Capture the cell that displays the provided text and extract its (x, y) central coordinate. 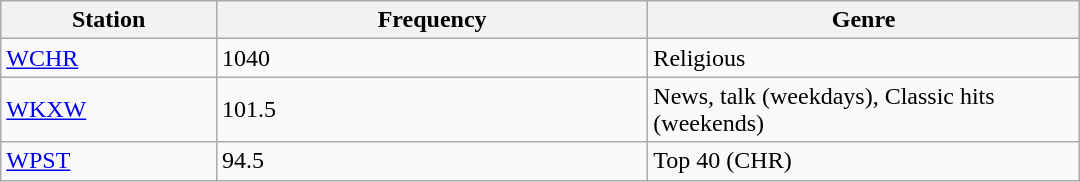
Frequency (432, 20)
101.5 (432, 110)
WCHR (109, 58)
Genre (864, 20)
1040 (432, 58)
94.5 (432, 161)
News, talk (weekdays), Classic hits (weekends) (864, 110)
Religious (864, 58)
WKXW (109, 110)
Station (109, 20)
Top 40 (CHR) (864, 161)
WPST (109, 161)
